Capture the cell that displays the provided text and extract its [x, y] central coordinate. 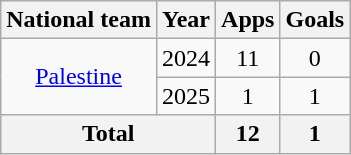
National team [79, 20]
Total [108, 134]
12 [248, 134]
0 [315, 58]
Goals [315, 20]
Apps [248, 20]
2025 [186, 96]
11 [248, 58]
Year [186, 20]
Palestine [79, 77]
2024 [186, 58]
